From the cell containing the given text, extract its center point as [x, y] coordinate. 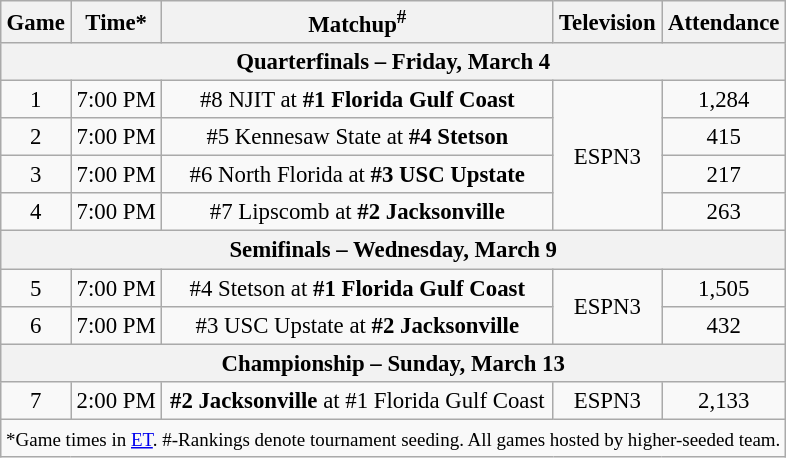
217 [724, 175]
415 [724, 137]
*Game times in ET. #-Rankings denote tournament seeding. All games hosted by higher-seeded team. [394, 438]
#7 Lipscomb at #2 Jacksonville [358, 213]
6 [36, 325]
432 [724, 325]
1,505 [724, 288]
3 [36, 175]
4 [36, 213]
2:00 PM [116, 400]
#3 USC Upstate at #2 Jacksonville [358, 325]
#6 North Florida at #3 USC Upstate [358, 175]
Television [608, 22]
2 [36, 137]
#8 NJIT at #1 Florida Gulf Coast [358, 100]
Attendance [724, 22]
5 [36, 288]
#5 Kennesaw State at #4 Stetson [358, 137]
Game [36, 22]
2,133 [724, 400]
#4 Stetson at #1 Florida Gulf Coast [358, 288]
Matchup# [358, 22]
Championship – Sunday, March 13 [394, 363]
Quarterfinals – Friday, March 4 [394, 62]
#2 Jacksonville at #1 Florida Gulf Coast [358, 400]
Semifinals – Wednesday, March 9 [394, 250]
263 [724, 213]
7 [36, 400]
Time* [116, 22]
1 [36, 100]
1,284 [724, 100]
